Extract the [x, y] coordinate from the center of the cell holding the provided text.  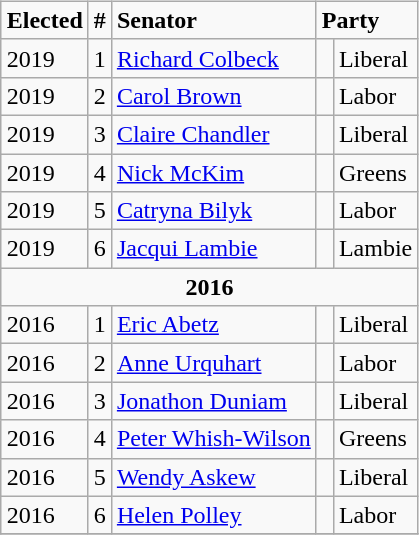
Jonathon Duniam [214, 401]
Nick McKim [214, 173]
Jacqui Lambie [214, 249]
Carol Brown [214, 96]
Wendy Askew [214, 477]
Richard Colbeck [214, 58]
Senator [214, 20]
Party [366, 20]
Claire Chandler [214, 134]
Anne Urquhart [214, 363]
Catryna Bilyk [214, 211]
# [100, 20]
Elected [44, 20]
Eric Abetz [214, 325]
Lambie [375, 249]
Peter Whish-Wilson [214, 439]
Helen Polley [214, 515]
